Return the (X, Y) coordinate for the center point of the cell that contains the specified text.  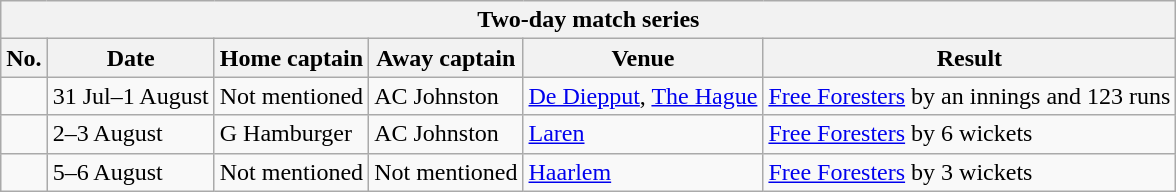
Free Foresters by 6 wickets (970, 134)
Free Foresters by an innings and 123 runs (970, 96)
Haarlem (643, 172)
Home captain (291, 58)
2–3 August (130, 134)
De Diepput, The Hague (643, 96)
5–6 August (130, 172)
Venue (643, 58)
Free Foresters by 3 wickets (970, 172)
No. (24, 58)
31 Jul–1 August (130, 96)
G Hamburger (291, 134)
Two-day match series (588, 20)
Away captain (446, 58)
Date (130, 58)
Result (970, 58)
Laren (643, 134)
